Pinpoint the cell where the given text exists, returning its [X, Y] midpoint coordinate. 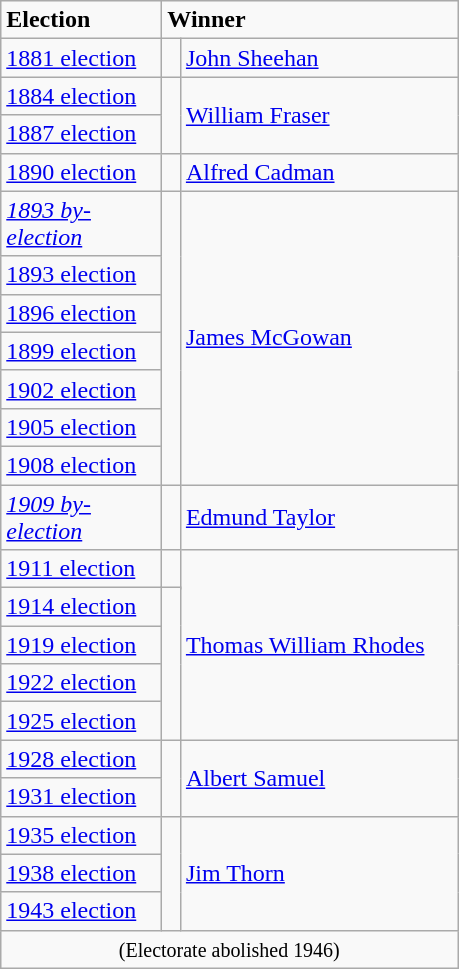
1919 election [82, 645]
Winner [310, 20]
Albert Samuel [319, 778]
1905 election [82, 427]
1908 election [82, 465]
1902 election [82, 389]
1887 election [82, 134]
1931 election [82, 797]
(Electorate abolished 1946) [230, 949]
Election [82, 20]
Jim Thorn [319, 873]
1911 election [82, 569]
1893 by-election [82, 224]
1922 election [82, 683]
1935 election [82, 835]
1928 election [82, 759]
1896 election [82, 313]
1914 election [82, 607]
1943 election [82, 911]
1893 election [82, 275]
William Fraser [319, 115]
Edmund Taylor [319, 516]
1884 election [82, 96]
James McGowan [319, 338]
1925 election [82, 721]
Alfred Cadman [319, 172]
1899 election [82, 351]
1881 election [82, 58]
1938 election [82, 873]
1909 by-election [82, 516]
1890 election [82, 172]
Thomas William Rhodes [319, 645]
John Sheehan [319, 58]
